Determine the (x, y) coordinate at the center of the cell enclosing the given text.  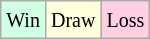
Win (24, 20)
Draw (72, 20)
Loss (126, 20)
